Search for the cell housing the specified text and yield its [x, y] center coordinate. 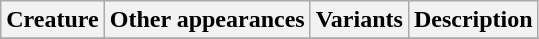
Other appearances [207, 20]
Variants [359, 20]
Creature [52, 20]
Description [473, 20]
